Output the [X, Y] coordinate of the center of the cell containing the given text.  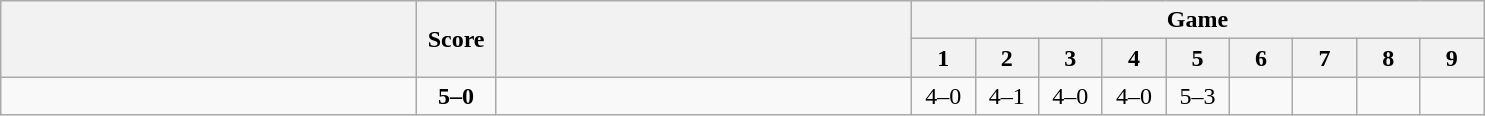
Score [456, 39]
8 [1388, 58]
5–0 [456, 96]
9 [1452, 58]
4–1 [1007, 96]
2 [1007, 58]
6 [1261, 58]
5–3 [1198, 96]
4 [1134, 58]
5 [1198, 58]
1 [943, 58]
3 [1071, 58]
7 [1325, 58]
Game [1197, 20]
